Identify which cell holds the provided text, then report its (X, Y) central coordinate. 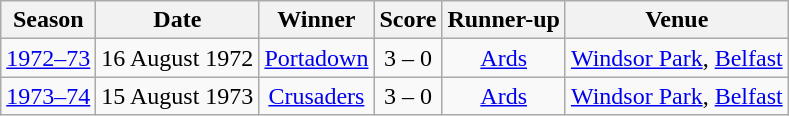
Venue (676, 20)
16 August 1972 (178, 58)
15 August 1973 (178, 96)
Winner (316, 20)
Season (48, 20)
1972–73 (48, 58)
Date (178, 20)
1973–74 (48, 96)
Runner-up (504, 20)
Score (408, 20)
Crusaders (316, 96)
Portadown (316, 58)
